Pinpoint the cell where the given text exists, returning its (x, y) midpoint coordinate. 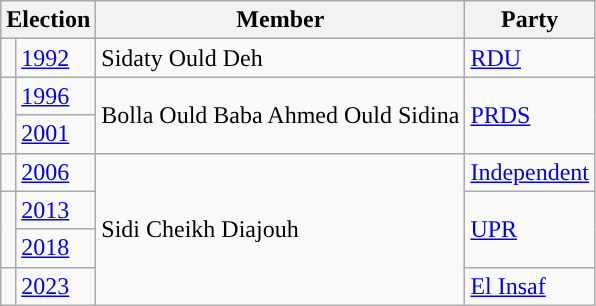
Party (530, 20)
1992 (56, 58)
Sidi Cheikh Diajouh (280, 229)
Sidaty Ould Deh (280, 58)
El Insaf (530, 286)
2013 (56, 210)
PRDS (530, 115)
UPR (530, 229)
1996 (56, 96)
Member (280, 20)
Election (48, 20)
2018 (56, 248)
2006 (56, 172)
Independent (530, 172)
2023 (56, 286)
RDU (530, 58)
2001 (56, 134)
Bolla Ould Baba Ahmed Ould Sidina (280, 115)
